Return (x, y) of the center of cell containing provided text 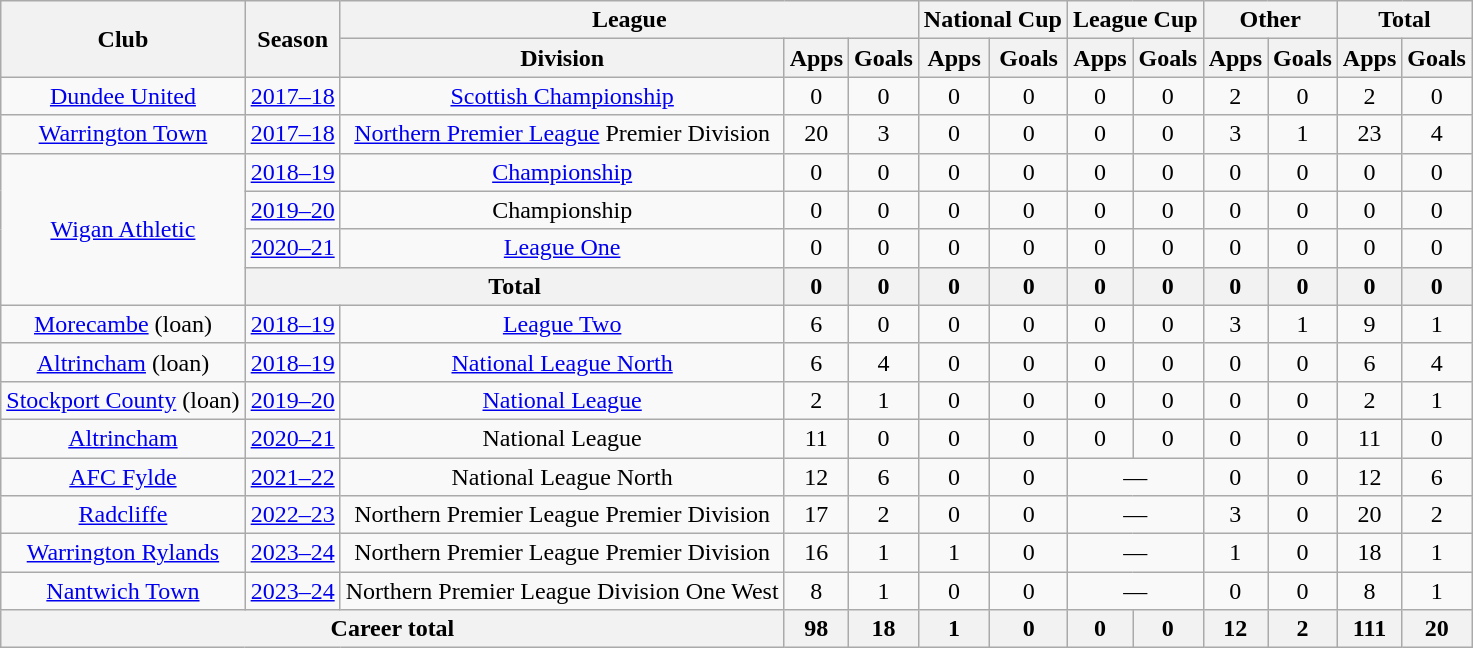
League Cup (1135, 20)
League Two (562, 324)
League One (562, 248)
League (629, 20)
Altrincham (loan) (123, 362)
Division (562, 58)
16 (816, 553)
Stockport County (loan) (123, 400)
Career total (392, 629)
9 (1369, 324)
Season (292, 39)
Wigan Athletic (123, 229)
111 (1369, 629)
AFC Fylde (123, 477)
2022–23 (292, 515)
2021–22 (292, 477)
Other (1270, 20)
Warrington Town (123, 134)
17 (816, 515)
Club (123, 39)
Nantwich Town (123, 591)
Radcliffe (123, 515)
Warrington Rylands (123, 553)
98 (816, 629)
National Cup (992, 20)
23 (1369, 134)
Altrincham (123, 438)
Morecambe (loan) (123, 324)
Scottish Championship (562, 96)
Dundee United (123, 96)
Northern Premier League Division One West (562, 591)
